Scan for the cell matching the given text and deliver its (X, Y) coordinate at center. 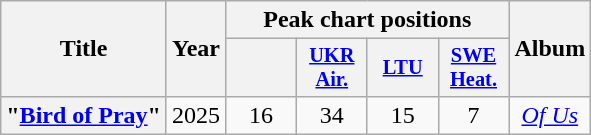
7 (474, 115)
16 (262, 115)
Title (84, 49)
2025 (196, 115)
Album (550, 49)
34 (332, 115)
UKRAir. (332, 68)
Peak chart positions (368, 20)
LTU (402, 68)
Year (196, 49)
SWEHeat. (474, 68)
15 (402, 115)
Of Us (550, 115)
"Bird of Pray" (84, 115)
